Find where the given text appears and provide that cell's center as [x, y] coordinate. 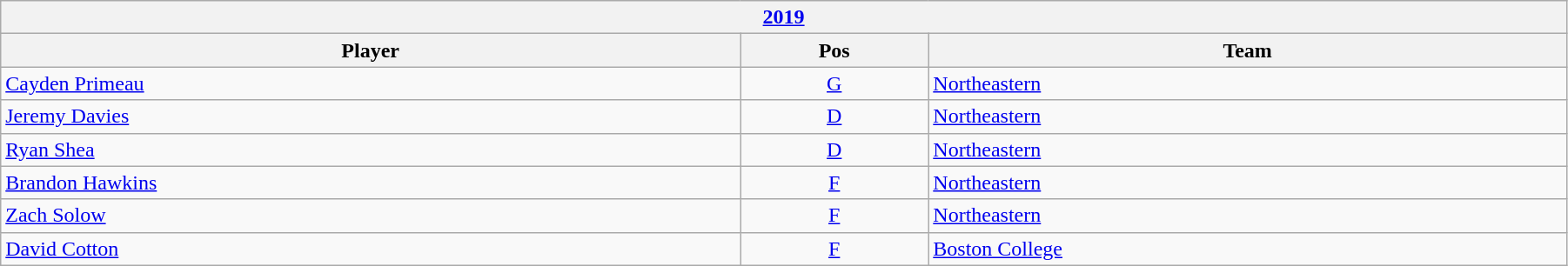
Cayden Primeau [371, 83]
Player [371, 50]
Boston College [1248, 249]
Team [1248, 50]
Pos [834, 50]
Zach Solow [371, 216]
Brandon Hawkins [371, 183]
2019 [784, 17]
G [834, 83]
Jeremy Davies [371, 116]
David Cotton [371, 249]
Ryan Shea [371, 150]
